Search for the cell housing the specified text and yield its (x, y) center coordinate. 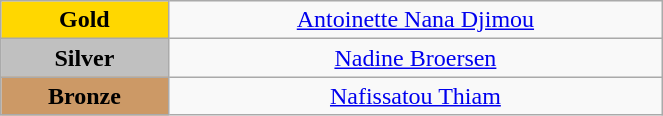
Silver (84, 58)
Nafissatou Thiam (416, 96)
Gold (84, 20)
Nadine Broersen (416, 58)
Bronze (84, 96)
Antoinette Nana Djimou (416, 20)
